For the text-containing cell, return its midpoint in [x, y] coordinate format. 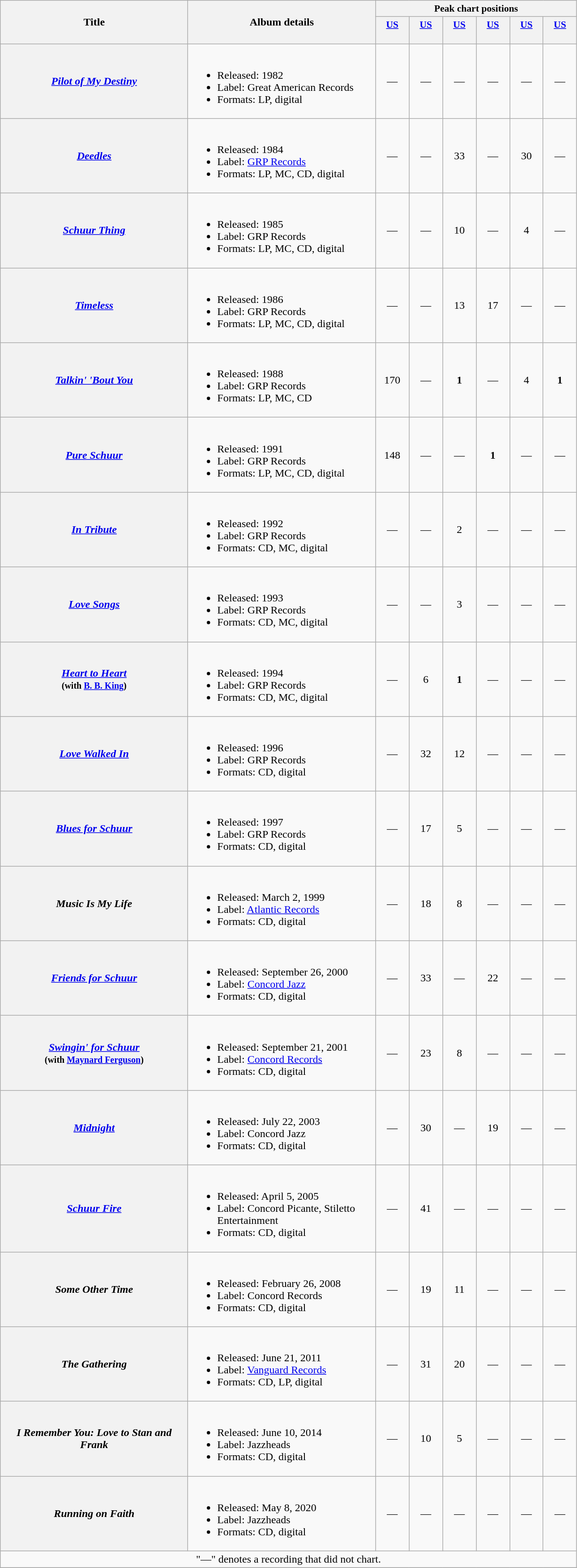
Released: 1996Label: GRP RecordsFormats: CD, digital [282, 754]
Album details [282, 22]
Love Songs [94, 604]
2 [459, 530]
Released: 1994Label: GRP RecordsFormats: CD, MC, digital [282, 679]
Released: September 26, 2000Label: Concord JazzFormats: CD, digital [282, 978]
23 [426, 1052]
Released: September 21, 2001Label: Concord RecordsFormats: CD, digital [282, 1052]
41 [426, 1208]
13 [459, 305]
Released: April 5, 2005Label: Concord Picante, Stiletto EntertainmentFormats: CD, digital [282, 1208]
Some Other Time [94, 1290]
6 [426, 679]
Released: 1992Label: GRP RecordsFormats: CD, MC, digital [282, 530]
Released: 1982Label: Great American RecordsFormats: LP, digital [282, 81]
Heart to Heart(with B. B. King) [94, 679]
Schuur Fire [94, 1208]
Released: 1984Label: GRP RecordsFormats: LP, MC, CD, digital [282, 156]
Title [94, 22]
"—" denotes a recording that did not chart. [289, 1559]
Music Is My Life [94, 903]
Peak chart positions [476, 9]
Pilot of My Destiny [94, 81]
Released: 1986Label: GRP RecordsFormats: LP, MC, CD, digital [282, 305]
Pure Schuur [94, 455]
Released: June 21, 2011Label: Vanguard RecordsFormats: CD, LP, digital [282, 1364]
Released: 1988Label: GRP RecordsFormats: LP, MC, CD [282, 380]
In Tribute [94, 530]
Released: May 8, 2020Label: JazzheadsFormats: CD, digital [282, 1513]
22 [493, 978]
32 [426, 754]
Love Walked In [94, 754]
170 [392, 380]
31 [426, 1364]
Friends for Schuur [94, 978]
Schuur Thing [94, 231]
Midnight [94, 1128]
Released: 1993Label: GRP RecordsFormats: CD, MC, digital [282, 604]
Swingin' for Schuur(with Maynard Ferguson) [94, 1052]
11 [459, 1290]
Released: 1985Label: GRP RecordsFormats: LP, MC, CD, digital [282, 231]
12 [459, 754]
Released: 1997Label: GRP RecordsFormats: CD, digital [282, 829]
148 [392, 455]
Deedles [94, 156]
18 [426, 903]
Talkin' 'Bout You [94, 380]
Released: July 22, 2003Label: Concord JazzFormats: CD, digital [282, 1128]
3 [459, 604]
The Gathering [94, 1364]
Released: February 26, 2008Label: Concord RecordsFormats: CD, digital [282, 1290]
I Remember You: Love to Stan and Frank [94, 1439]
Released: 1991Label: GRP RecordsFormats: LP, MC, CD, digital [282, 455]
Released: March 2, 1999Label: Atlantic RecordsFormats: CD, digital [282, 903]
Timeless [94, 305]
Blues for Schuur [94, 829]
Running on Faith [94, 1513]
Released: June 10, 2014Label: JazzheadsFormats: CD, digital [282, 1439]
20 [459, 1364]
